Extract the (X, Y) coordinate from the center of the cell holding the provided text.  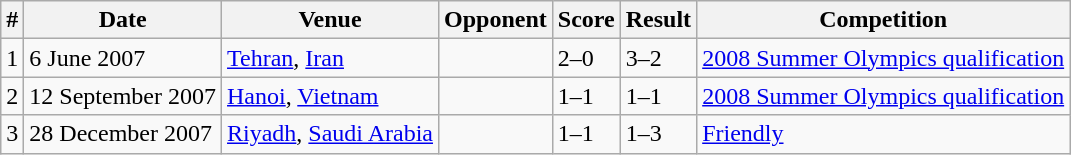
Opponent (496, 20)
1–3 (658, 134)
# (12, 20)
Riyadh, Saudi Arabia (330, 134)
1 (12, 58)
Hanoi, Vietnam (330, 96)
Friendly (884, 134)
28 December 2007 (123, 134)
Score (586, 20)
3–2 (658, 58)
2–0 (586, 58)
Result (658, 20)
3 (12, 134)
Tehran, Iran (330, 58)
6 June 2007 (123, 58)
12 September 2007 (123, 96)
Date (123, 20)
Venue (330, 20)
2 (12, 96)
Competition (884, 20)
